Pinpoint the cell where the given text exists, returning its [x, y] midpoint coordinate. 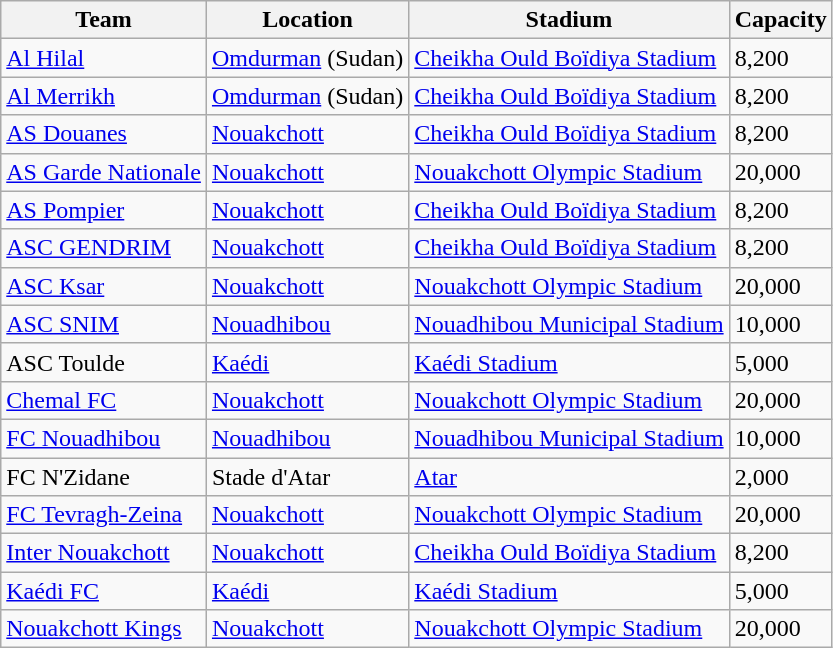
Chemal FC [104, 400]
ASC Toulde [104, 362]
FC N'Zidane [104, 477]
FC Nouadhibou [104, 438]
Kaédi FC [104, 591]
AS Pompier [104, 210]
Nouakchott Kings [104, 629]
ASC GENDRIM [104, 248]
Stadium [569, 20]
AS Garde Nationale [104, 172]
AS Douanes [104, 134]
ASC SNIM [104, 324]
Team [104, 20]
Location [307, 20]
ASC Ksar [104, 286]
Al Merrikh [104, 96]
2,000 [780, 477]
Al Hilal [104, 58]
Atar [569, 477]
Capacity [780, 20]
FC Tevragh-Zeina [104, 515]
Inter Nouakchott [104, 553]
Stade d'Atar [307, 477]
